Detect which cell encompasses the target text, then output its (X, Y) center coordinate. 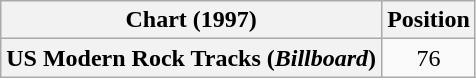
US Modern Rock Tracks (Billboard) (192, 58)
76 (429, 58)
Position (429, 20)
Chart (1997) (192, 20)
